Extract the [X, Y] coordinate from the center of the cell holding the provided text.  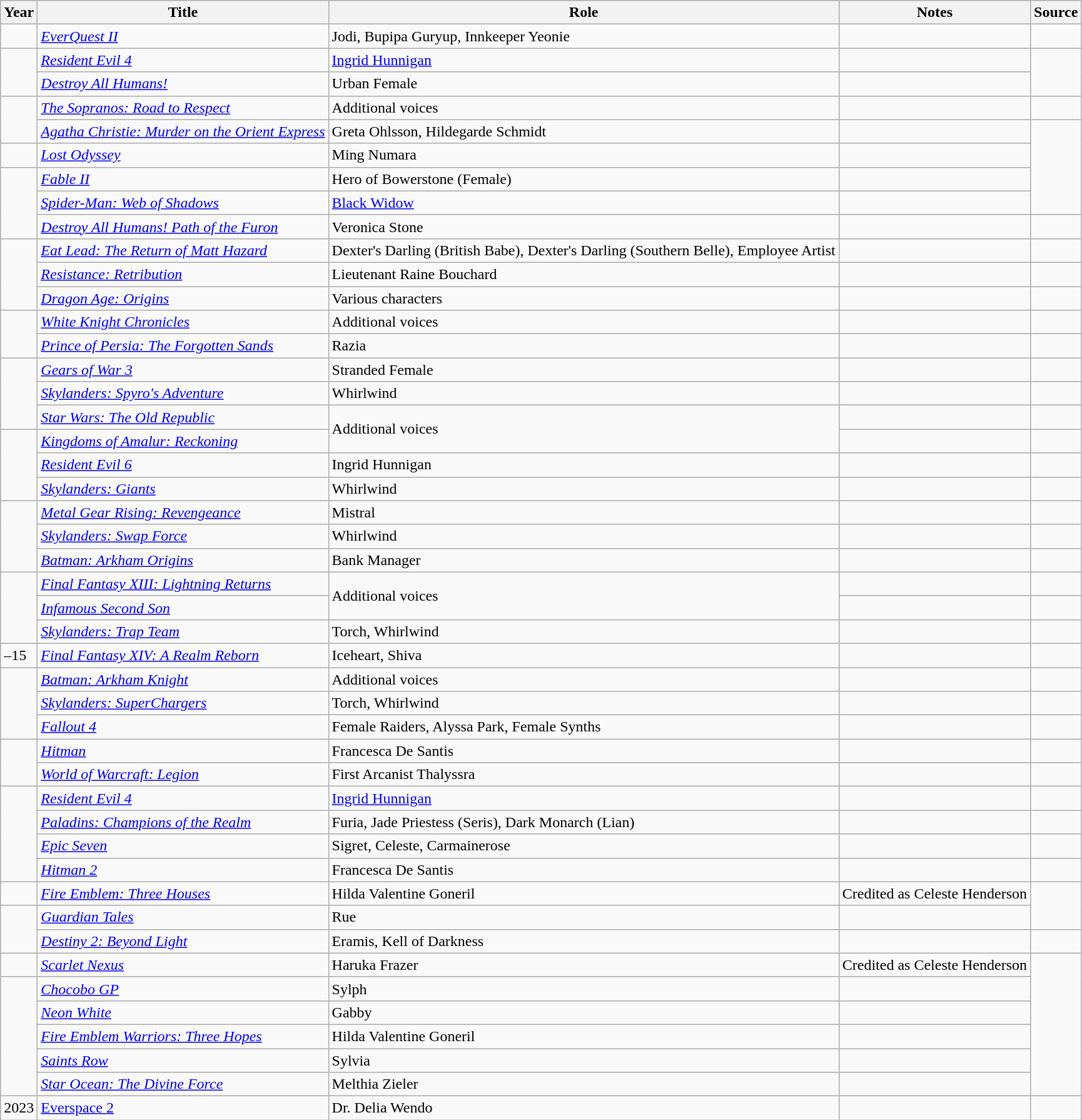
Skylanders: Spyro's Adventure [183, 394]
Greta Ohlsson, Hildegarde Schmidt [584, 131]
Various characters [584, 298]
EverQuest II [183, 36]
Haruka Frazer [584, 965]
Guardian Tales [183, 917]
Furia, Jade Priestess (Seris), Dark Monarch (Lian) [584, 822]
World of Warcraft: Legion [183, 775]
Chocobo GP [183, 989]
Infamous Second Son [183, 608]
Fable II [183, 179]
Bank Manager [584, 560]
Batman: Arkham Knight [183, 679]
Paladins: Champions of the Realm [183, 822]
Final Fantasy XIII: Lightning Returns [183, 584]
Urban Female [584, 84]
Destroy All Humans! [183, 84]
Rue [584, 917]
Epic Seven [183, 846]
Dragon Age: Origins [183, 298]
Kingdoms of Amalur: Reckoning [183, 441]
Fire Emblem Warriors: Three Hopes [183, 1036]
Saints Row [183, 1061]
Jodi, Bupipa Guryup, Innkeeper Yeonie [584, 36]
Sigret, Celeste, Carmainerose [584, 846]
Role [584, 13]
Fallout 4 [183, 727]
Prince of Persia: The Forgotten Sands [183, 346]
Hero of Bowerstone (Female) [584, 179]
Skylanders: SuperChargers [183, 703]
Everspace 2 [183, 1108]
The Sopranos: Road to Respect [183, 108]
Black Widow [584, 203]
Batman: Arkham Origins [183, 560]
Stranded Female [584, 370]
Mistral [584, 512]
Eat Lead: The Return of Matt Hazard [183, 250]
Notes [934, 13]
Lost Odyssey [183, 155]
Veronica Stone [584, 227]
Final Fantasy XIV: A Realm Reborn [183, 655]
Dexter's Darling (British Babe), Dexter's Darling (Southern Belle), Employee Artist [584, 250]
Fire Emblem: Three Houses [183, 893]
Destroy All Humans! Path of the Furon [183, 227]
Destiny 2: Beyond Light [183, 941]
Melthia Zieler [584, 1084]
Title [183, 13]
Neon White [183, 1012]
2023 [19, 1108]
Resistance: Retribution [183, 274]
Star Wars: The Old Republic [183, 417]
Ming Numara [584, 155]
Gears of War 3 [183, 370]
Hitman 2 [183, 870]
Source [1056, 13]
Dr. Delia Wendo [584, 1108]
Skylanders: Giants [183, 489]
Agatha Christie: Murder on the Orient Express [183, 131]
Spider-Man: Web of Shadows [183, 203]
Year [19, 13]
Gabby [584, 1012]
–15 [19, 655]
Sylph [584, 989]
Resident Evil 6 [183, 465]
Female Raiders, Alyssa Park, Female Synths [584, 727]
Metal Gear Rising: Revengeance [183, 512]
Razia [584, 346]
Iceheart, Shiva [584, 655]
Eramis, Kell of Darkness [584, 941]
Skylanders: Swap Force [183, 536]
Star Ocean: The Divine Force [183, 1084]
Hitman [183, 751]
White Knight Chronicles [183, 322]
Skylanders: Trap Team [183, 631]
Lieutenant Raine Bouchard [584, 274]
Sylvia [584, 1061]
First Arcanist Thalyssra [584, 775]
Scarlet Nexus [183, 965]
